Search for the cell housing the specified text and yield its [x, y] center coordinate. 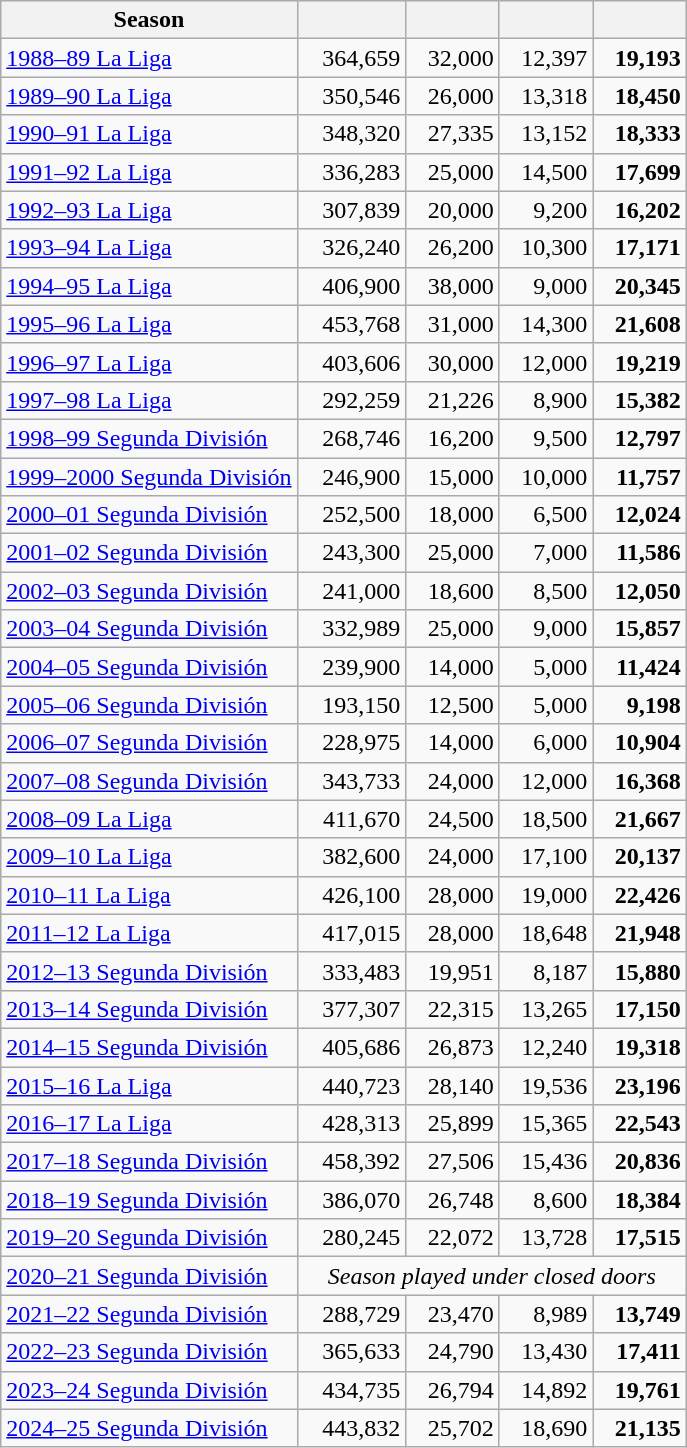
2015–16 La Liga [149, 1085]
2017–18 Segunda División [149, 1162]
241,000 [352, 591]
228,975 [352, 743]
17,699 [640, 172]
2005–06 Segunda División [149, 705]
406,900 [352, 286]
17,515 [640, 1238]
27,335 [453, 134]
18,600 [453, 591]
26,873 [453, 1047]
17,150 [640, 1009]
10,300 [546, 248]
1997–98 La Liga [149, 400]
18,500 [546, 819]
1993–94 La Liga [149, 248]
25,899 [453, 1124]
377,307 [352, 1009]
19,536 [546, 1085]
21,135 [640, 1428]
426,100 [352, 895]
28,140 [453, 1085]
243,300 [352, 553]
22,072 [453, 1238]
21,948 [640, 933]
443,832 [352, 1428]
18,333 [640, 134]
14,500 [546, 172]
18,450 [640, 96]
2013–14 Segunda División [149, 1009]
26,794 [453, 1390]
26,748 [453, 1200]
17,171 [640, 248]
16,200 [453, 438]
2008–09 La Liga [149, 819]
2001–02 Segunda División [149, 553]
19,318 [640, 1047]
15,382 [640, 400]
239,900 [352, 667]
20,000 [453, 210]
246,900 [352, 477]
2024–25 Segunda División [149, 1428]
2009–10 La Liga [149, 857]
1992–93 La Liga [149, 210]
13,728 [546, 1238]
2012–13 Segunda División [149, 971]
12,500 [453, 705]
11,424 [640, 667]
8,500 [546, 591]
23,470 [453, 1314]
2002–03 Segunda División [149, 591]
12,240 [546, 1047]
1990–91 La Liga [149, 134]
26,000 [453, 96]
15,365 [546, 1124]
24,500 [453, 819]
15,000 [453, 477]
24,790 [453, 1352]
21,667 [640, 819]
434,735 [352, 1390]
2023–24 Segunda División [149, 1390]
21,226 [453, 400]
14,300 [546, 324]
7,000 [546, 553]
2014–15 Segunda División [149, 1047]
18,690 [546, 1428]
8,989 [546, 1314]
326,240 [352, 248]
2022–23 Segunda División [149, 1352]
19,193 [640, 58]
333,483 [352, 971]
336,283 [352, 172]
268,746 [352, 438]
Season [149, 20]
2010–11 La Liga [149, 895]
193,150 [352, 705]
17,100 [546, 857]
343,733 [352, 781]
20,345 [640, 286]
13,152 [546, 134]
11,757 [640, 477]
405,686 [352, 1047]
2004–05 Segunda División [149, 667]
417,015 [352, 933]
428,313 [352, 1124]
15,436 [546, 1162]
22,543 [640, 1124]
1995–96 La Liga [149, 324]
9,500 [546, 438]
13,430 [546, 1352]
2007–08 Segunda División [149, 781]
22,426 [640, 895]
31,000 [453, 324]
292,259 [352, 400]
16,368 [640, 781]
13,265 [546, 1009]
1998–99 Segunda División [149, 438]
365,633 [352, 1352]
16,202 [640, 210]
38,000 [453, 286]
1988–89 La Liga [149, 58]
Season played under closed doors [492, 1276]
1999–2000 Segunda División [149, 477]
15,857 [640, 629]
20,137 [640, 857]
386,070 [352, 1200]
6,500 [546, 515]
2019–20 Segunda División [149, 1238]
9,198 [640, 705]
10,000 [546, 477]
332,989 [352, 629]
22,315 [453, 1009]
1989–90 La Liga [149, 96]
15,880 [640, 971]
6,000 [546, 743]
280,245 [352, 1238]
2011–12 La Liga [149, 933]
2000–01 Segunda División [149, 515]
19,951 [453, 971]
307,839 [352, 210]
2021–22 Segunda División [149, 1314]
19,761 [640, 1390]
1991–92 La Liga [149, 172]
23,196 [640, 1085]
348,320 [352, 134]
12,050 [640, 591]
19,219 [640, 362]
17,411 [640, 1352]
18,000 [453, 515]
2016–17 La Liga [149, 1124]
27,506 [453, 1162]
9,200 [546, 210]
14,892 [546, 1390]
18,384 [640, 1200]
1996–97 La Liga [149, 362]
21,608 [640, 324]
252,500 [352, 515]
453,768 [352, 324]
32,000 [453, 58]
1994–95 La Liga [149, 286]
19,000 [546, 895]
8,900 [546, 400]
13,749 [640, 1314]
8,600 [546, 1200]
2006–07 Segunda División [149, 743]
11,586 [640, 553]
382,600 [352, 857]
411,670 [352, 819]
18,648 [546, 933]
26,200 [453, 248]
350,546 [352, 96]
403,606 [352, 362]
288,729 [352, 1314]
2018–19 Segunda División [149, 1200]
2020–21 Segunda División [149, 1276]
13,318 [546, 96]
30,000 [453, 362]
12,024 [640, 515]
458,392 [352, 1162]
8,187 [546, 971]
25,702 [453, 1428]
440,723 [352, 1085]
20,836 [640, 1162]
10,904 [640, 743]
2003–04 Segunda División [149, 629]
364,659 [352, 58]
12,797 [640, 438]
12,397 [546, 58]
